Return the (X, Y) coordinate for the center point of the cell that contains the specified text.  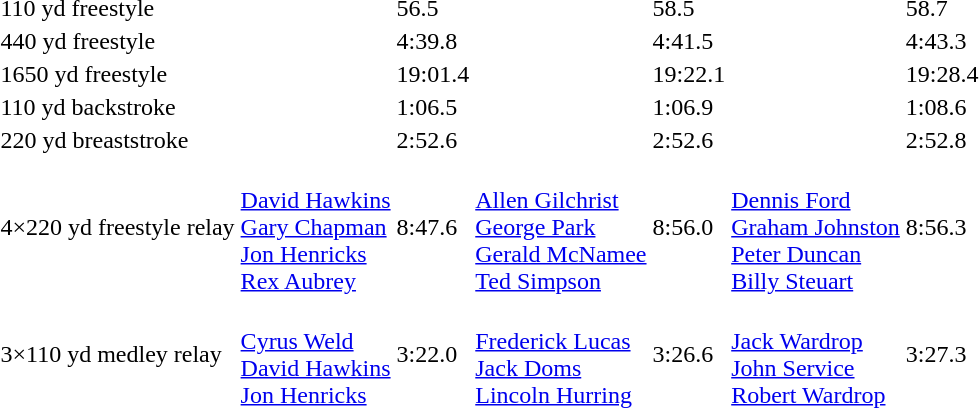
19:22.1 (689, 74)
1:06.5 (433, 107)
Allen GilchristGeorge ParkGerald McNameeTed Simpson (561, 227)
8:47.6 (433, 227)
1:06.9 (689, 107)
Dennis FordGraham JohnstonPeter DuncanBilly Steuart (816, 227)
8:56.0 (689, 227)
David HawkinsGary ChapmanJon HenricksRex Aubrey (316, 227)
4:39.8 (433, 41)
4:41.5 (689, 41)
19:01.4 (433, 74)
